From the cell containing the given text, extract its center point as [X, Y] coordinate. 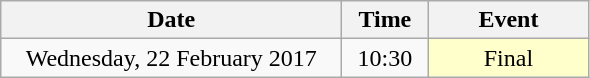
Time [385, 20]
Date [172, 20]
Wednesday, 22 February 2017 [172, 58]
Final [508, 58]
Event [508, 20]
10:30 [385, 58]
